Provide the [x, y] coordinate of the cell's center where the given text is located.  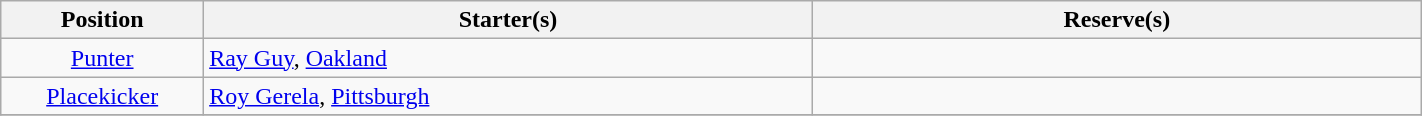
Placekicker [102, 96]
Roy Gerela, Pittsburgh [508, 96]
Position [102, 20]
Reserve(s) [1116, 20]
Ray Guy, Oakland [508, 58]
Punter [102, 58]
Starter(s) [508, 20]
